Search for the cell housing the specified text and yield its (X, Y) center coordinate. 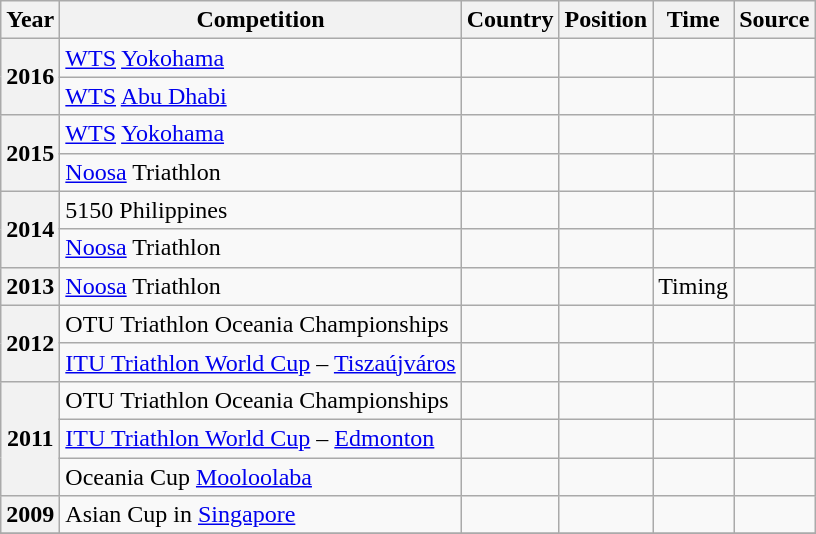
Country (510, 20)
2012 (30, 343)
Source (774, 20)
Time (694, 20)
2015 (30, 153)
Asian Cup in Singapore (260, 515)
5150 Philippines (260, 210)
Competition (260, 20)
ITU Triathlon World Cup – Edmonton (260, 438)
2013 (30, 286)
2011 (30, 438)
2014 (30, 229)
2016 (30, 77)
Timing (694, 286)
2009 (30, 515)
ITU Triathlon World Cup – Tiszaújváros (260, 362)
Year (30, 20)
Oceania Cup Mooloolaba (260, 477)
WTS Abu Dhabi (260, 96)
Position (606, 20)
